Determine the [x, y] coordinate at the center of the cell enclosing the given text.  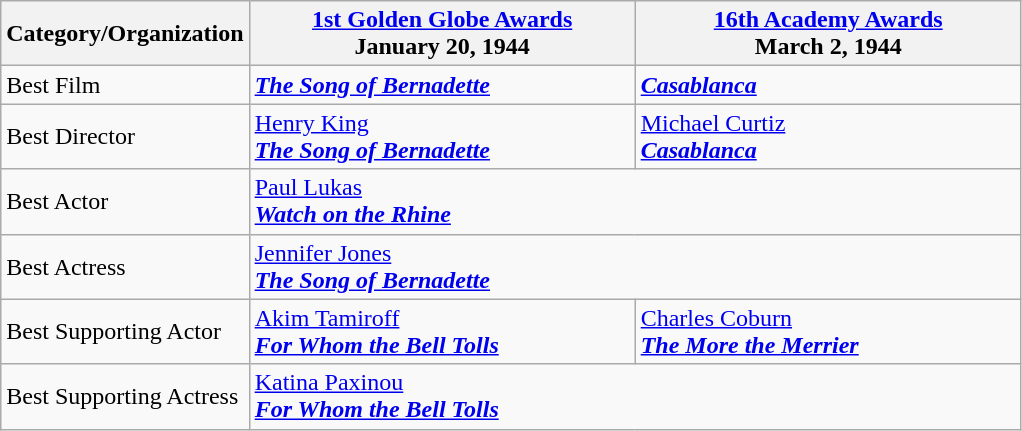
Category/Organization [125, 34]
16th Academy Awards March 2, 1944 [828, 34]
Henry KingThe Song of Bernadette [442, 136]
Best Supporting Actress [125, 396]
Best Film [125, 85]
Katina PaxinouFor Whom the Bell Tolls [635, 396]
The Song of Bernadette [442, 85]
Best Supporting Actor [125, 332]
Michael CurtizCasablanca [828, 136]
Best Actress [125, 266]
Casablanca [828, 85]
1st Golden Globe AwardsJanuary 20, 1944 [442, 34]
Charles CoburnThe More the Merrier [828, 332]
Paul LukasWatch on the Rhine [635, 202]
Akim TamiroffFor Whom the Bell Tolls [442, 332]
Jennifer JonesThe Song of Bernadette [635, 266]
Best Actor [125, 202]
Best Director [125, 136]
